Scan for the cell matching the given text and deliver its [x, y] coordinate at center. 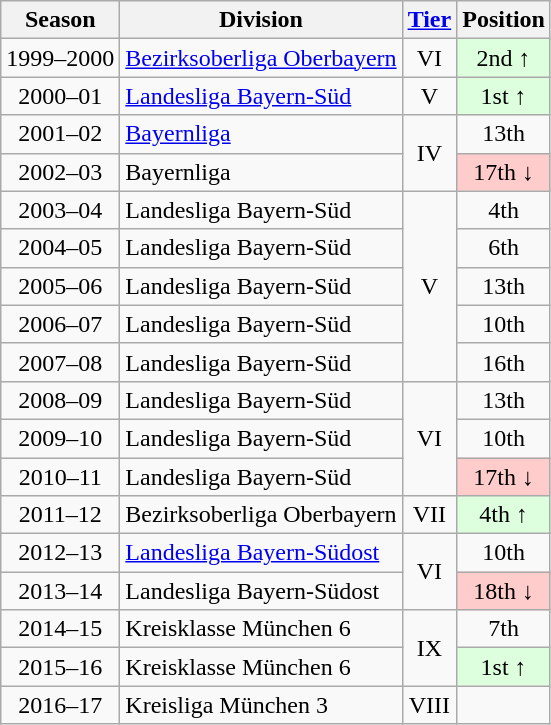
2001–02 [60, 134]
2000–01 [60, 96]
Season [60, 20]
7th [504, 629]
6th [504, 248]
2013–14 [60, 591]
2009–10 [60, 438]
4th ↑ [504, 515]
2002–03 [60, 172]
2006–07 [60, 324]
4th [504, 210]
2008–09 [60, 400]
2007–08 [60, 362]
1999–2000 [60, 58]
2010–11 [60, 477]
18th ↓ [504, 591]
2016–17 [60, 705]
2003–04 [60, 210]
VIII [430, 705]
VII [430, 515]
2004–05 [60, 248]
2011–12 [60, 515]
Division [261, 20]
IX [430, 648]
IV [430, 153]
2014–15 [60, 629]
2015–16 [60, 667]
2012–13 [60, 553]
Position [504, 20]
16th [504, 362]
2nd ↑ [504, 58]
Tier [430, 20]
Kreisliga München 3 [261, 705]
2005–06 [60, 286]
